Detect which cell encompasses the target text, then output its (x, y) center coordinate. 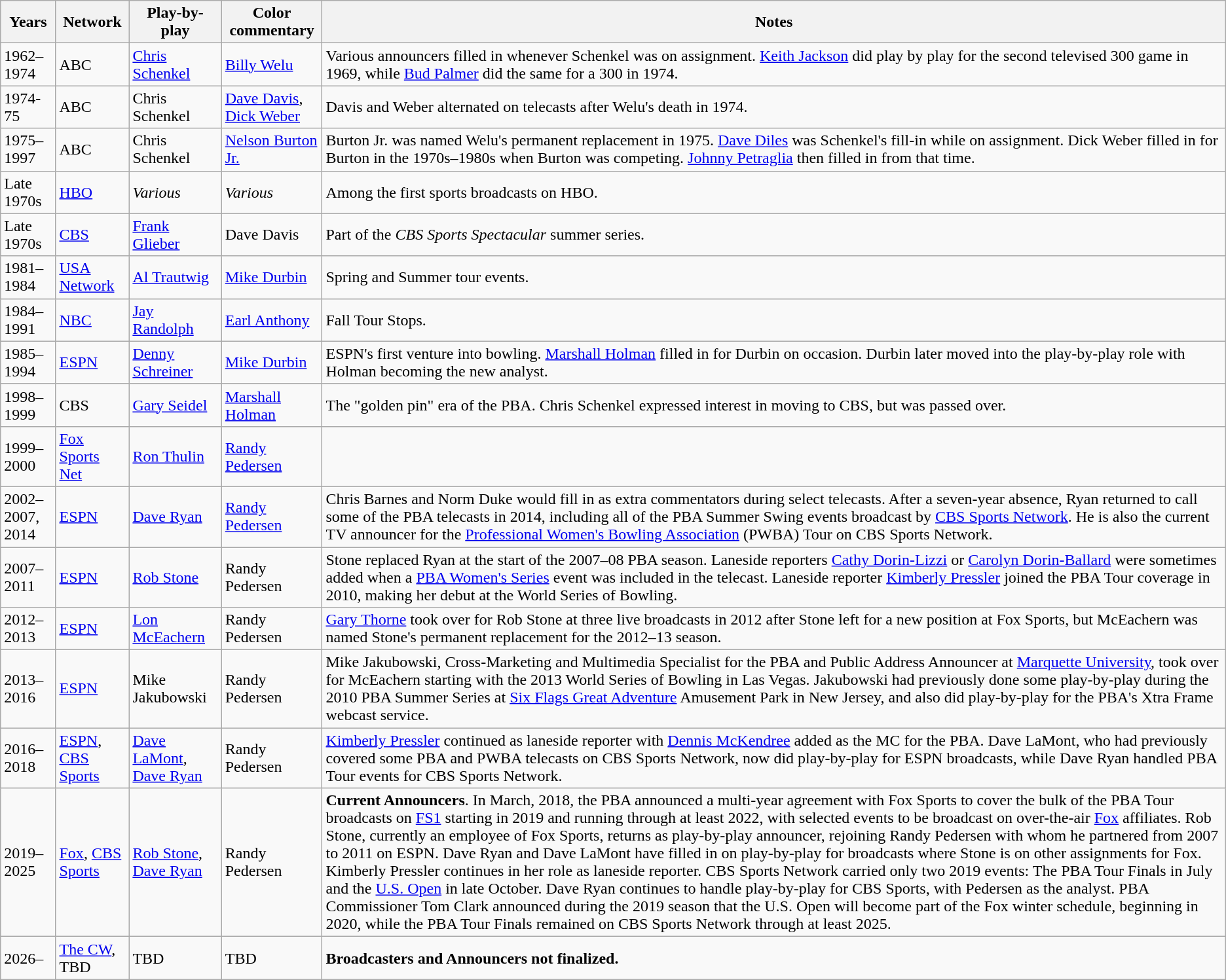
Dave LaMont, Dave Ryan (176, 758)
Rob Stone, Dave Ryan (176, 863)
Denny Schreiner (176, 363)
2016–2018 (28, 758)
Among the first sports broadcasts on HBO. (774, 192)
Ron Thulin (176, 456)
1998–1999 (28, 405)
2026– (28, 958)
Dave Davis (272, 234)
NBC (92, 319)
The "golden pin" era of the PBA. Chris Schenkel expressed interest in moving to CBS, but was passed over. (774, 405)
Billy Welu (272, 64)
Earl Anthony (272, 319)
1962–1974 (28, 64)
1981–1984 (28, 278)
Mike Jakubowski (176, 689)
2012–2013 (28, 628)
Dave Davis, Dick Weber (272, 107)
USA Network (92, 278)
The CW, TBD (92, 958)
Color commentary (272, 22)
1974-75 (28, 107)
2002–2007, 2014 (28, 517)
1999–2000 (28, 456)
2013–2016 (28, 689)
Lon McEachern (176, 628)
1975–1997 (28, 149)
1985–1994 (28, 363)
Part of the CBS Sports Spectacular summer series. (774, 234)
Spring and Summer tour events. (774, 278)
Jay Randolph (176, 319)
HBO (92, 192)
2007–2011 (28, 577)
Play-by-play (176, 22)
Fall Tour Stops. (774, 319)
Rob Stone (176, 577)
Network (92, 22)
ESPN, CBS Sports (92, 758)
Notes (774, 22)
Marshall Holman (272, 405)
Davis and Weber alternated on telecasts after Welu's death in 1974. (774, 107)
Years (28, 22)
Dave Ryan (176, 517)
Fox Sports Net (92, 456)
Broadcasters and Announcers not finalized. (774, 958)
Frank Glieber (176, 234)
Al Trautwig (176, 278)
2019–2025 (28, 863)
1984–1991 (28, 319)
Nelson Burton Jr. (272, 149)
Gary Seidel (176, 405)
Fox, CBS Sports (92, 863)
